Find where the given text appears and provide that cell's center as (X, Y) coordinate. 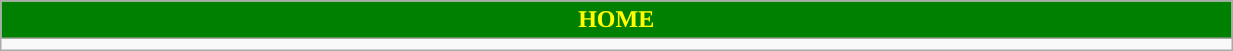
HOME (616, 20)
